Locate the cell with the specified text and output its [x, y] center coordinate. 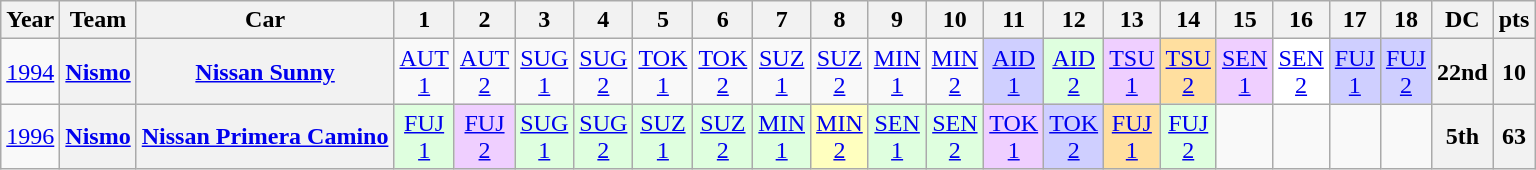
1 [424, 20]
TSU2 [1188, 72]
11 [1014, 20]
AUT2 [484, 72]
1996 [30, 136]
Nissan Primera Camino [265, 136]
1994 [30, 72]
13 [1132, 20]
12 [1074, 20]
9 [897, 20]
17 [1354, 20]
18 [1406, 20]
63 [1514, 136]
pts [1514, 20]
5 [663, 20]
Car [265, 20]
Nissan Sunny [265, 72]
3 [544, 20]
TSU1 [1132, 72]
4 [604, 20]
8 [840, 20]
AID2 [1074, 72]
15 [1244, 20]
14 [1188, 20]
DC [1462, 20]
AID1 [1014, 72]
Year [30, 20]
Team [98, 20]
5th [1462, 136]
16 [1301, 20]
AUT1 [424, 72]
6 [723, 20]
7 [782, 20]
22nd [1462, 72]
2 [484, 20]
